Pinpoint the cell where the given text exists, returning its (X, Y) midpoint coordinate. 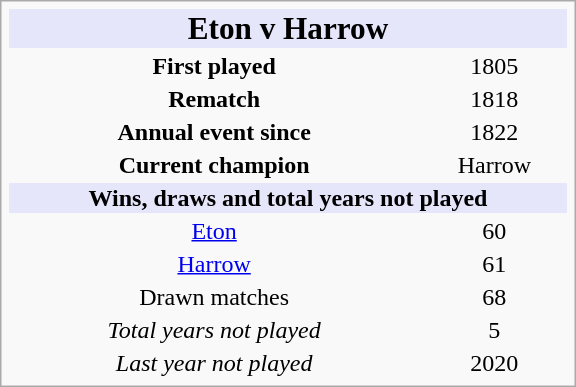
Current champion (214, 165)
Eton (214, 231)
1822 (494, 132)
60 (494, 231)
5 (494, 330)
Total years not played (214, 330)
Eton v Harrow (288, 28)
Annual event since (214, 132)
1818 (494, 99)
Drawn matches (214, 297)
61 (494, 264)
Rematch (214, 99)
Last year not played (214, 363)
First played (214, 66)
1805 (494, 66)
Wins, draws and total years not played (288, 198)
68 (494, 297)
2020 (494, 363)
